Detect which cell encompasses the target text, then output its [x, y] center coordinate. 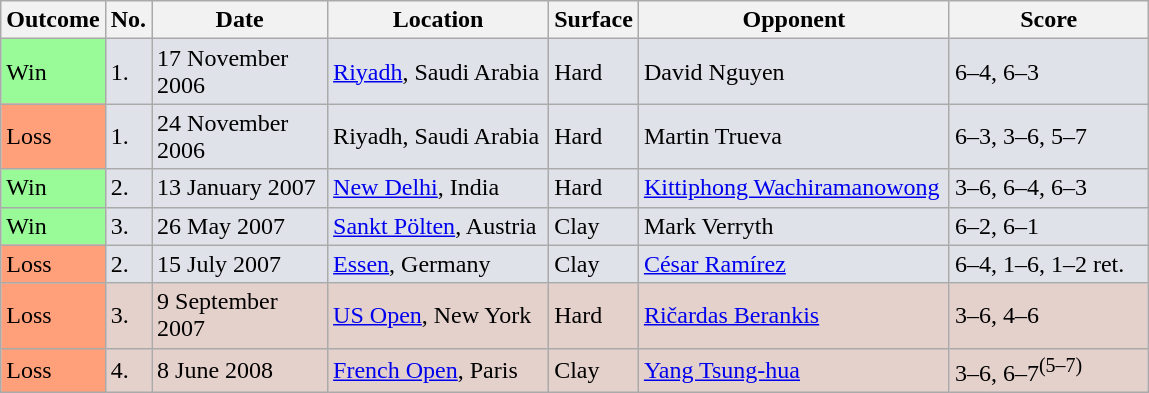
8 June 2008 [240, 370]
3–6, 6–4, 6–3 [1048, 188]
6–2, 6–1 [1048, 226]
Mark Verryth [794, 226]
15 July 2007 [240, 264]
French Open, Paris [438, 370]
César Ramírez [794, 264]
Martin Trueva [794, 136]
17 November 2006 [240, 72]
David Nguyen [794, 72]
Yang Tsung-hua [794, 370]
Sankt Pölten, Austria [438, 226]
3–6, 6–7(5–7) [1048, 370]
Outcome [53, 20]
24 November 2006 [240, 136]
Essen, Germany [438, 264]
US Open, New York [438, 316]
No. [128, 20]
26 May 2007 [240, 226]
Date [240, 20]
13 January 2007 [240, 188]
4. [128, 370]
Opponent [794, 20]
Surface [594, 20]
New Delhi, India [438, 188]
3–6, 4–6 [1048, 316]
Score [1048, 20]
6–3, 3–6, 5–7 [1048, 136]
6–4, 6–3 [1048, 72]
Kittiphong Wachiramanowong [794, 188]
Location [438, 20]
6–4, 1–6, 1–2 ret. [1048, 264]
Ričardas Berankis [794, 316]
9 September 2007 [240, 316]
